For the text-containing cell, return its midpoint in (X, Y) coordinate format. 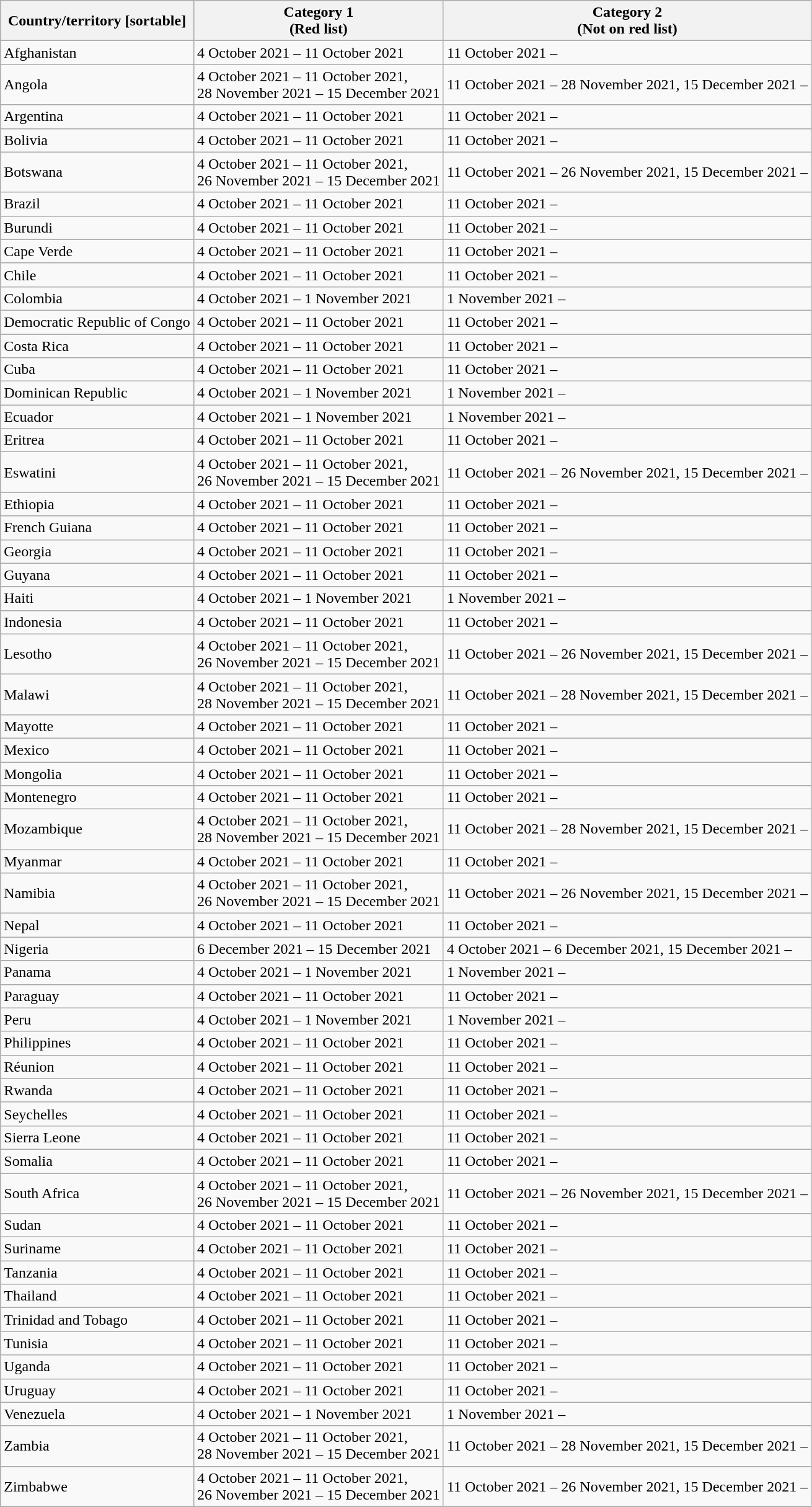
Venezuela (97, 1414)
Cuba (97, 370)
South Africa (97, 1193)
Democratic Republic of Congo (97, 322)
Brazil (97, 204)
Philippines (97, 1043)
Nepal (97, 925)
Chile (97, 275)
Paraguay (97, 996)
Country/territory [sortable] (97, 21)
Eritrea (97, 440)
Zambia (97, 1446)
Eswatini (97, 473)
Sudan (97, 1225)
Uruguay (97, 1390)
French Guiana (97, 528)
Costa Rica (97, 345)
Ethiopia (97, 504)
Réunion (97, 1067)
Guyana (97, 575)
Seychelles (97, 1114)
Peru (97, 1020)
Haiti (97, 598)
Georgia (97, 551)
Mexico (97, 750)
Tunisia (97, 1343)
Afghanistan (97, 53)
Thailand (97, 1296)
Indonesia (97, 622)
Argentina (97, 117)
Category 2(Not on red list) (627, 21)
Burundi (97, 228)
Lesotho (97, 654)
Zimbabwe (97, 1486)
Ecuador (97, 417)
Uganda (97, 1367)
Botswana (97, 172)
Somalia (97, 1161)
Mozambique (97, 830)
Panama (97, 972)
Myanmar (97, 861)
Trinidad and Tobago (97, 1320)
Nigeria (97, 949)
Montenegro (97, 798)
Angola (97, 84)
Namibia (97, 893)
6 December 2021 – 15 December 2021 (319, 949)
Malawi (97, 695)
Sierra Leone (97, 1137)
Cape Verde (97, 251)
Mayotte (97, 726)
Bolivia (97, 140)
Category 1(Red list) (319, 21)
Rwanda (97, 1090)
Mongolia (97, 773)
Tanzania (97, 1273)
Suriname (97, 1249)
4 October 2021 – 6 December 2021, 15 December 2021 – (627, 949)
Dominican Republic (97, 393)
Colombia (97, 298)
